Provide the (x, y) coordinate of the cell's center where the given text is located.  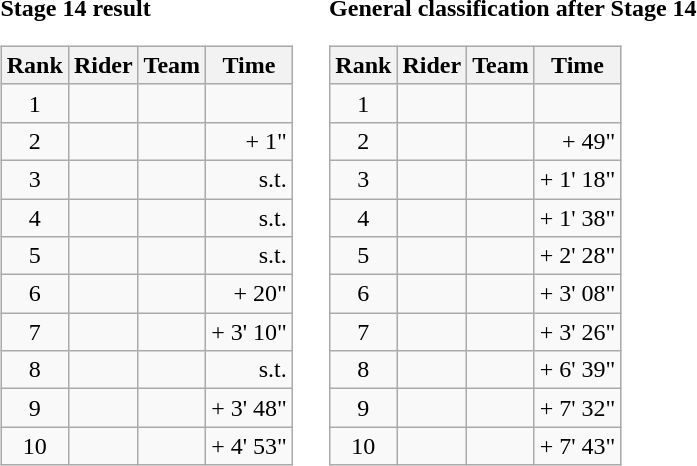
+ 3' 26" (578, 332)
+ 1' 38" (578, 217)
+ 49" (578, 141)
+ 7' 32" (578, 408)
+ 1' 18" (578, 179)
+ 1" (250, 141)
+ 3' 10" (250, 332)
+ 2' 28" (578, 256)
+ 3' 08" (578, 294)
+ 3' 48" (250, 408)
+ 7' 43" (578, 446)
+ 4' 53" (250, 446)
+ 20" (250, 294)
+ 6' 39" (578, 370)
